Extract the [X, Y] coordinate from the center of the cell holding the provided text.  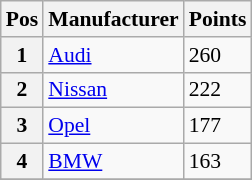
1 [22, 55]
Opel [113, 126]
Pos [22, 19]
3 [22, 126]
260 [218, 55]
Nissan [113, 90]
Manufacturer [113, 19]
Points [218, 19]
BMW [113, 162]
Audi [113, 55]
2 [22, 90]
177 [218, 126]
163 [218, 162]
4 [22, 162]
222 [218, 90]
